Locate the cell with the specified text and output its (X, Y) center coordinate. 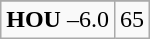
HOU –6.0 (58, 20)
65 (132, 20)
